Extract the (x, y) coordinate from the center of the cell holding the provided text.  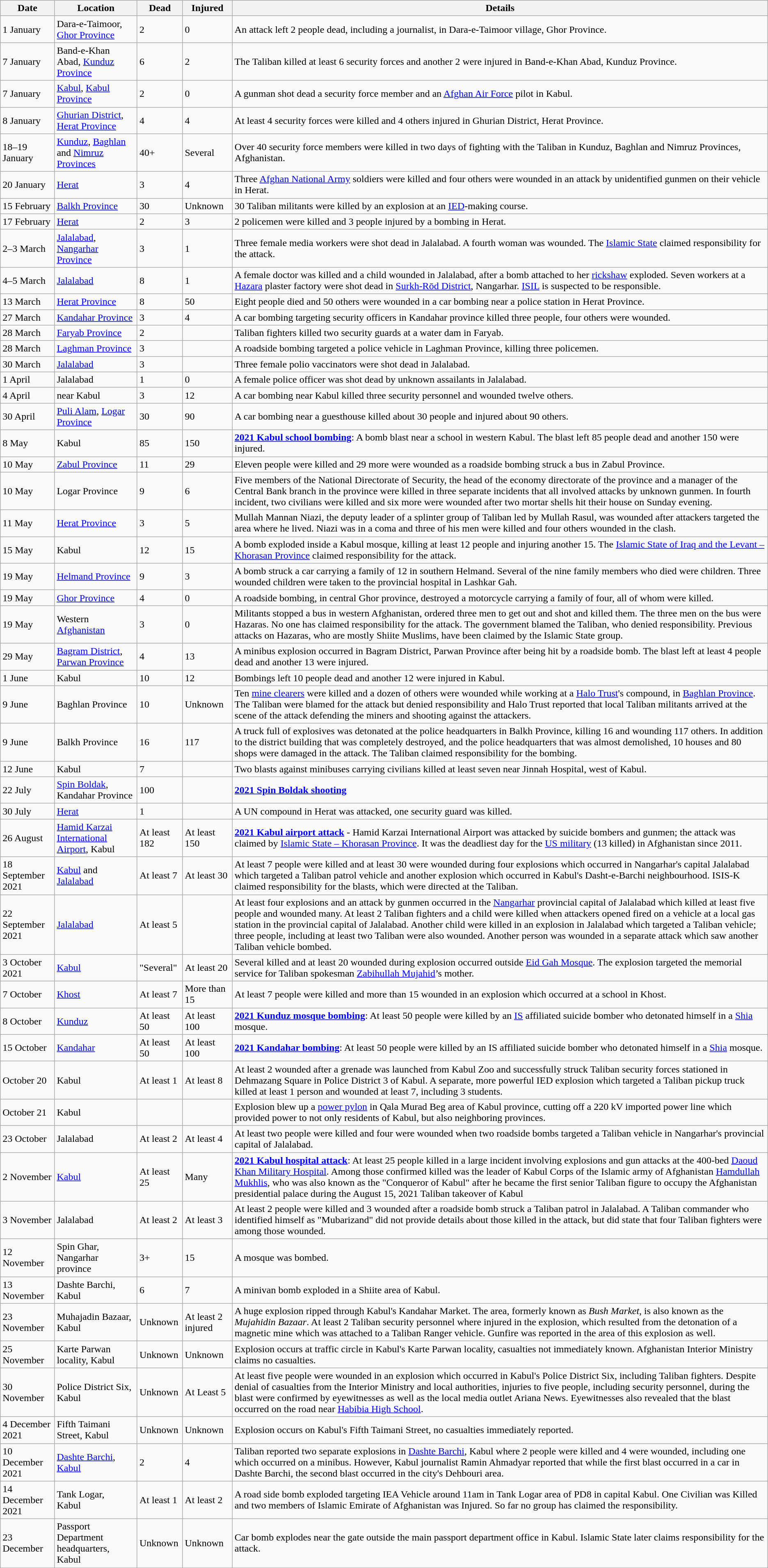
12 June (27, 769)
At least 2 injured (208, 1322)
50 (208, 301)
40+ (160, 153)
Dead (160, 8)
150 (208, 443)
7 October (27, 994)
Passport Department headquarters,Kabul (96, 1543)
Helmand Province (96, 577)
23 November (27, 1322)
23 October (27, 1139)
10 December 2021 (27, 1462)
18 September 2021 (27, 876)
A roadside bombing, in central Ghor province, destroyed a motorcycle carrying a family of four, all of whom were killed. (500, 598)
A gunman shot dead a security force member and an Afghan Air Force pilot in Kabul. (500, 94)
A car bombing near Kabul killed three security personnel and wounded twelve others. (500, 395)
Eight people died and 50 others were wounded in a car bombing near a police station in Herat Province. (500, 301)
12 November (27, 1258)
A minivan bomb exploded in a Shiite area of Kabul. (500, 1290)
Jalalabad, Nangarhar Province (96, 248)
2021 Kunduz mosque bombing: At least 50 people were killed by an IS affiliated suicide bomber who detonated himself in a Shia mosque. (500, 1021)
22 July (27, 790)
At least 182 (160, 838)
More than 15 (208, 994)
Details (500, 8)
15 October (27, 1048)
30 April (27, 417)
A female police officer was shot dead by unknown assailants in Jalalabad. (500, 380)
A car bombing targeting security officers in Kandahar province killed three people, four others were wounded. (500, 317)
17 February (27, 221)
At least 4 (208, 1139)
Tank Logar,Kabul (96, 1500)
Spin Boldak, Kandahar Province (96, 790)
Date (27, 8)
Laghman Province (96, 349)
13 March (27, 301)
An attack left 2 people dead, including a journalist, in Dara-e-Taimoor village, Ghor Province. (500, 30)
Police District Six, Kabul (96, 1392)
25 November (27, 1354)
30 Taliban militants were killed by an explosion at an IED-making course. (500, 206)
85 (160, 443)
A car bombing near a guesthouse killed about 30 people and injured about 90 others. (500, 417)
26 August (27, 838)
Two blasts against minibuses carrying civilians killed at least seven near Jinnah Hospital, west of Kabul. (500, 769)
Kunduz, Baghlan and Nimruz Provinces (96, 153)
14 December 2021 (27, 1500)
Kandahar Province (96, 317)
30 July (27, 811)
29 May (27, 656)
2021 Kabul school bombing: A bomb blast near a school in western Kabul. The blast left 85 people dead and another 150 were injured. (500, 443)
At least 20 (208, 968)
18–19 January (27, 153)
Zabul Province (96, 464)
8 January (27, 121)
117 (208, 742)
Ghurian District, Herat Province (96, 121)
Three Afghan National Army soldiers were killed and four others were wounded in an attack by unidentified gunmen on their vehicle in Herat. (500, 185)
Several (208, 153)
At least 3 (208, 1220)
Khost (96, 994)
Kunduz (96, 1021)
30 November (27, 1392)
At least 5 (160, 924)
Bagram District, Parwan Province (96, 656)
3+ (160, 1258)
4 April (27, 395)
Three female polio vaccinators were shot dead in Jalalabad. (500, 364)
Spin Ghar, Nangarhar province (96, 1258)
11 May (27, 523)
"Several" (160, 968)
Over 40 security force members were killed in two days of fighting with the Taliban in Kunduz, Baghlan and Nimruz Provinces, Afghanistan. (500, 153)
23 December (27, 1543)
The Taliban killed at least 6 security forces and another 2 were injured in Band-e-Khan Abad, Kunduz Province. (500, 62)
October 20 (27, 1080)
11 (160, 464)
29 (208, 464)
A UN compound in Herat was attacked, one security guard was killed. (500, 811)
13 November (27, 1290)
Many (208, 1177)
8 October (27, 1021)
Bombings left 10 people dead and another 12 were injured in Kabul. (500, 678)
2 policemen were killed and 3 people injured by a bombing in Herat. (500, 221)
100 (160, 790)
near Kabul (96, 395)
Dashte Barchi, Kabul (96, 1290)
15 February (27, 206)
At least 8 (208, 1080)
1 April (27, 380)
Western Afghanistan (96, 624)
At least 25 (160, 1177)
16 (160, 742)
October 21 (27, 1112)
4 December 2021 (27, 1430)
Car bomb explodes near the gate outside the main passport department office in Kabul. Islamic State later claims responsibility for the attack. (500, 1543)
Kandahar (96, 1048)
2–3 March (27, 248)
Kabul and Jalalabad (96, 876)
A roadside bombing targeted a police vehicle in Laghman Province, killing three policemen. (500, 349)
20 January (27, 185)
Ghor Province (96, 598)
Explosion occurs on Kabul's Fifth Taimani Street, no casualties immediately reported. (500, 1430)
Taliban fighters killed two security guards at a water dam in Faryab. (500, 333)
3 November (27, 1220)
At least 30 (208, 876)
90 (208, 417)
Karte Parwan locality, Kabul (96, 1354)
1 June (27, 678)
At least 150 (208, 838)
At least 4 security forces were killed and 4 others injured in Ghurian District, Herat Province. (500, 121)
Injured (208, 8)
At least 7 people were killed and more than 15 wounded in an explosion which occurred at a school in Khost. (500, 994)
Kabul, Kabul Province (96, 94)
At Least 5 (208, 1392)
8 May (27, 443)
2 November (27, 1177)
Three female media workers were shot dead in Jalalabad. A fourth woman was wounded. The Islamic State claimed responsibility for the attack. (500, 248)
Muhajadin Bazaar, Kabul (96, 1322)
Dara-e-Taimoor, Ghor Province (96, 30)
Band-e-Khan Abad, Kunduz Province (96, 62)
Baghlan Province (96, 705)
22 September 2021 (27, 924)
2021 Kandahar bombing: At least 50 people were killed by an IS affiliated suicide bomber who detonated himself in a Shia mosque. (500, 1048)
15 May (27, 550)
Logar Province (96, 491)
1 January (27, 30)
Hamid Karzai International Airport, Kabul (96, 838)
Fifth Taimani Street, Kabul (96, 1430)
30 March (27, 364)
Puli Alam, Logar Province (96, 417)
Eleven people were killed and 29 more were wounded as a roadside bombing struck a bus in Zabul Province. (500, 464)
4–5 March (27, 281)
2021 Spin Boldak shooting (500, 790)
27 March (27, 317)
13 (208, 656)
Dashte Barchi,Kabul (96, 1462)
Location (96, 8)
3 October 2021 (27, 968)
A mosque was bombed. (500, 1258)
5 (208, 523)
Faryab Province (96, 333)
